Determine the [X, Y] coordinate at the center of the cell enclosing the given text.  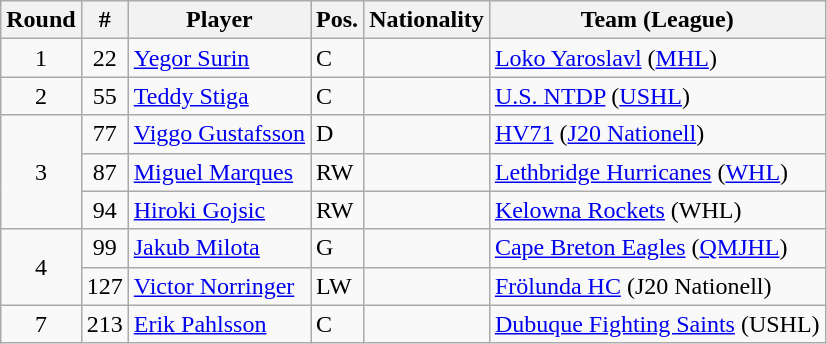
Miguel Marques [219, 172]
Frölunda HC (J20 Nationell) [657, 286]
G [338, 248]
7 [41, 324]
Victor Norringer [219, 286]
# [104, 20]
HV71 (J20 Nationell) [657, 134]
22 [104, 58]
Cape Breton Eagles (QMJHL) [657, 248]
Hiroki Gojsic [219, 210]
U.S. NTDP (USHL) [657, 96]
87 [104, 172]
2 [41, 96]
Loko Yaroslavl (MHL) [657, 58]
Player [219, 20]
Dubuque Fighting Saints (USHL) [657, 324]
213 [104, 324]
Teddy Stiga [219, 96]
LW [338, 286]
55 [104, 96]
D [338, 134]
Jakub Milota [219, 248]
Team (League) [657, 20]
Lethbridge Hurricanes (WHL) [657, 172]
3 [41, 172]
77 [104, 134]
94 [104, 210]
127 [104, 286]
Round [41, 20]
Kelowna Rockets (WHL) [657, 210]
99 [104, 248]
Erik Pahlsson [219, 324]
1 [41, 58]
Nationality [427, 20]
Viggo Gustafsson [219, 134]
4 [41, 267]
Pos. [338, 20]
Yegor Surin [219, 58]
